Return (X, Y) of the center of cell containing provided text 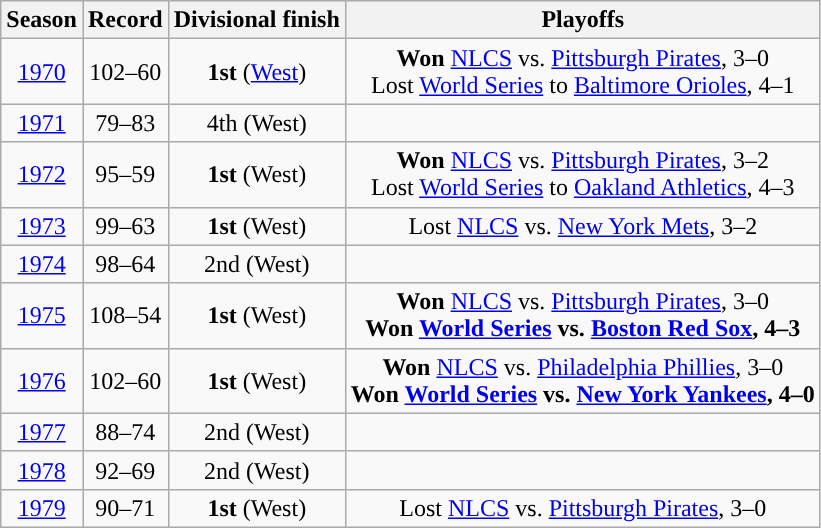
1976 (42, 380)
108–54 (125, 316)
Lost NLCS vs. Pittsburgh Pirates, 3–0 (582, 508)
98–64 (125, 264)
88–74 (125, 432)
Record (125, 20)
Divisional finish (256, 20)
1972 (42, 174)
Won NLCS vs. Pittsburgh Pirates, 3–0Won World Series vs. Boston Red Sox, 4–3 (582, 316)
79–83 (125, 123)
1978 (42, 470)
Playoffs (582, 20)
92–69 (125, 470)
Lost NLCS vs. New York Mets, 3–2 (582, 226)
Won NLCS vs. Pittsburgh Pirates, 3–2Lost World Series to Oakland Athletics, 4–3 (582, 174)
Won NLCS vs. Philadelphia Phillies, 3–0Won World Series vs. New York Yankees, 4–0 (582, 380)
1975 (42, 316)
4th (West) (256, 123)
90–71 (125, 508)
1979 (42, 508)
1970 (42, 72)
1977 (42, 432)
99–63 (125, 226)
1974 (42, 264)
95–59 (125, 174)
Season (42, 20)
Won NLCS vs. Pittsburgh Pirates, 3–0Lost World Series to Baltimore Orioles, 4–1 (582, 72)
1973 (42, 226)
1971 (42, 123)
